Find where the given text appears and provide that cell's center as [X, Y] coordinate. 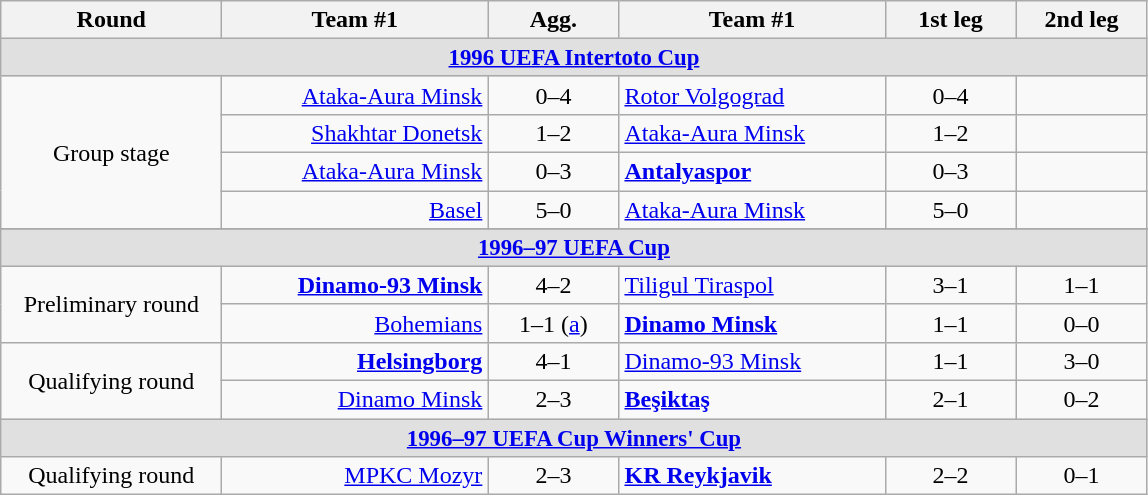
Basel [355, 210]
1996–97 UEFA Cup Winners' Cup [574, 437]
MPKC Mozyr [355, 475]
2–2 [950, 475]
Round [112, 20]
KR Reykjavik [752, 475]
Helsingborg [355, 361]
Bohemians [355, 323]
Group stage [112, 152]
4–1 [554, 361]
1996 UEFA Intertoto Cup [574, 58]
3–0 [1082, 361]
2nd leg [1082, 20]
1st leg [950, 20]
Rotor Volgograd [752, 95]
3–1 [950, 285]
2–1 [950, 399]
0–2 [1082, 399]
Shakhtar Donetsk [355, 133]
1996–97 UEFA Cup [574, 248]
Antalyaspor [752, 172]
Beşiktaş [752, 399]
4–2 [554, 285]
Preliminary round [112, 304]
0–0 [1082, 323]
1–1 (a) [554, 323]
Tiligul Tiraspol [752, 285]
Agg. [554, 20]
0–1 [1082, 475]
